Extract the (X, Y) coordinate from the center of the cell holding the provided text.  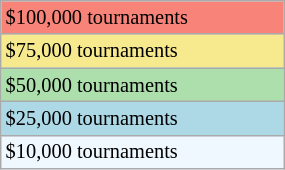
$25,000 tournaments (142, 118)
$100,000 tournaments (142, 17)
$10,000 tournaments (142, 152)
$50,000 tournaments (142, 85)
$75,000 tournaments (142, 51)
